For the text-containing cell, return its midpoint in (x, y) coordinate format. 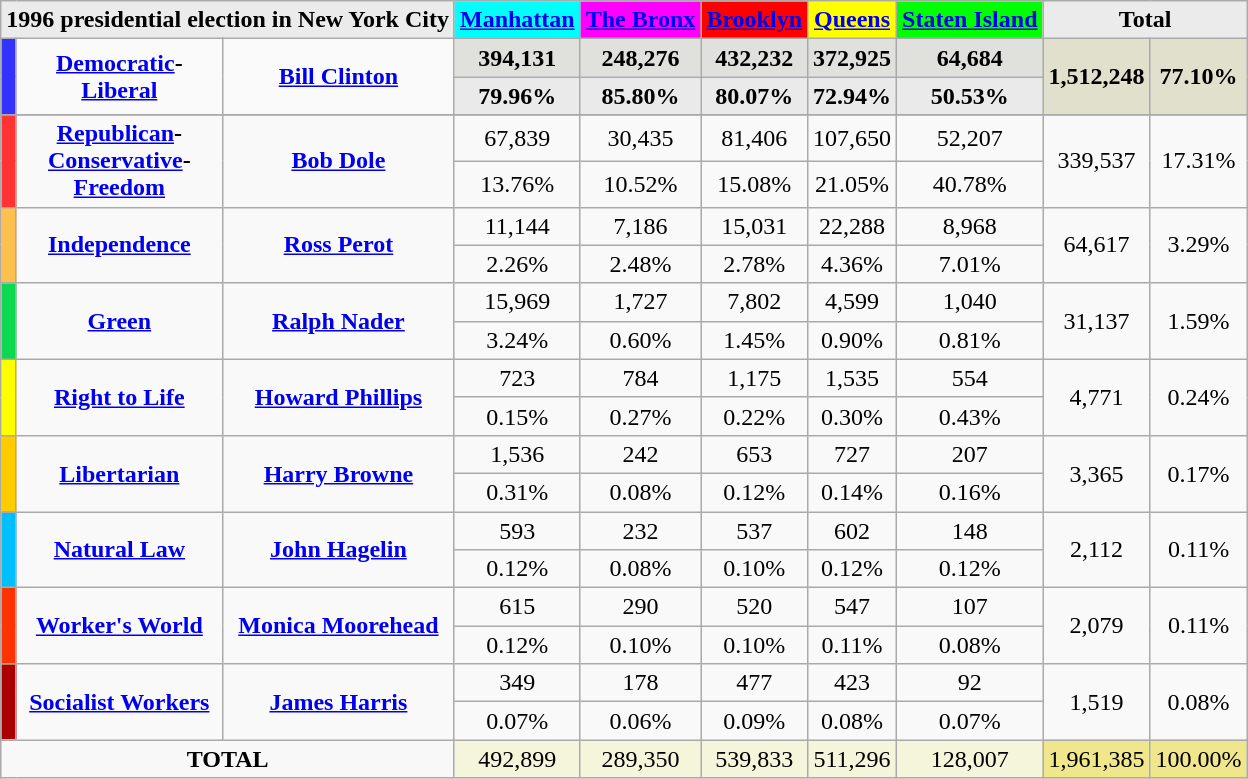
289,350 (640, 759)
Ross Perot (338, 245)
Natural Law (119, 550)
520 (754, 607)
0.22% (754, 416)
30,435 (640, 138)
Libertarian (119, 473)
Total (1145, 20)
727 (852, 454)
100.00% (1198, 759)
554 (970, 378)
2.48% (640, 264)
Right to Life (119, 397)
John Hagelin (338, 550)
107,650 (852, 138)
3.24% (517, 340)
7.01% (970, 264)
339,537 (1096, 161)
Bill Clinton (338, 77)
511,296 (852, 759)
0.31% (517, 492)
92 (970, 683)
1.59% (1198, 321)
0.15% (517, 416)
0.06% (640, 721)
784 (640, 378)
2.26% (517, 264)
64,617 (1096, 245)
10.52% (640, 184)
0.43% (970, 416)
1,512,248 (1096, 77)
Independence (119, 245)
423 (852, 683)
72.94% (852, 96)
15.08% (754, 184)
723 (517, 378)
0.17% (1198, 473)
602 (852, 531)
8,968 (970, 226)
The Bronx (640, 20)
67,839 (517, 138)
Harry Browne (338, 473)
1,040 (970, 302)
Monica Moorehead (338, 626)
7,802 (754, 302)
James Harris (338, 702)
2,079 (1096, 626)
81,406 (754, 138)
290 (640, 607)
Republican-Conservative-Freedom (119, 161)
15,969 (517, 302)
0.27% (640, 416)
0.60% (640, 340)
349 (517, 683)
31,137 (1096, 321)
1,536 (517, 454)
207 (970, 454)
593 (517, 531)
4.36% (852, 264)
Socialist Workers (119, 702)
148 (970, 531)
653 (754, 454)
Staten Island (970, 20)
0.90% (852, 340)
50.53% (970, 96)
248,276 (640, 58)
Queens (852, 20)
22,288 (852, 226)
394,131 (517, 58)
15,031 (754, 226)
242 (640, 454)
0.16% (970, 492)
1996 presidential election in New York City (228, 20)
2,112 (1096, 550)
232 (640, 531)
Bob Dole (338, 161)
Manhattan (517, 20)
64,684 (970, 58)
11,144 (517, 226)
1,961,385 (1096, 759)
0.14% (852, 492)
79.96% (517, 96)
615 (517, 607)
Green (119, 321)
7,186 (640, 226)
Howard Phillips (338, 397)
432,232 (754, 58)
0.81% (970, 340)
1,727 (640, 302)
1,535 (852, 378)
Democratic-Liberal (119, 77)
21.05% (852, 184)
372,925 (852, 58)
128,007 (970, 759)
3.29% (1198, 245)
537 (754, 531)
107 (970, 607)
85.80% (640, 96)
TOTAL (228, 759)
Ralph Nader (338, 321)
80.07% (754, 96)
1.45% (754, 340)
4,771 (1096, 397)
178 (640, 683)
17.31% (1198, 161)
13.76% (517, 184)
0.09% (754, 721)
539,833 (754, 759)
3,365 (1096, 473)
477 (754, 683)
4,599 (852, 302)
547 (852, 607)
77.10% (1198, 77)
Worker's World (119, 626)
0.24% (1198, 397)
40.78% (970, 184)
0.30% (852, 416)
Brooklyn (754, 20)
1,175 (754, 378)
52,207 (970, 138)
1,519 (1096, 702)
2.78% (754, 264)
492,899 (517, 759)
